Provide the (X, Y) coordinate of the cell's center where the given text is located.  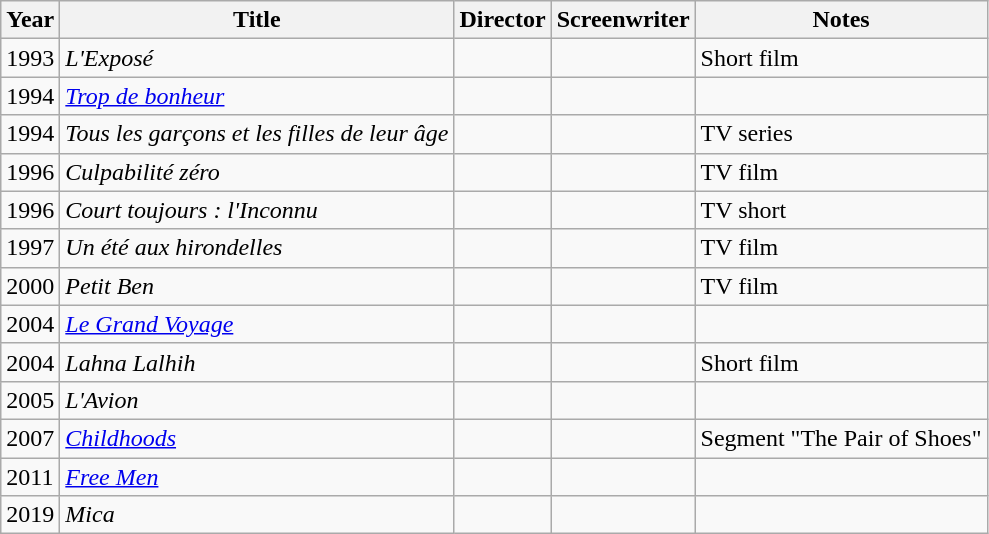
2007 (30, 438)
2000 (30, 286)
2011 (30, 477)
L'Avion (257, 400)
2019 (30, 515)
Petit Ben (257, 286)
TV series (841, 134)
Segment "The Pair of Shoes" (841, 438)
Un été aux hirondelles (257, 248)
Director (502, 20)
Childhoods (257, 438)
Title (257, 20)
1993 (30, 58)
Le Grand Voyage (257, 324)
Notes (841, 20)
Trop de bonheur (257, 96)
2005 (30, 400)
1997 (30, 248)
Lahna Lalhih (257, 362)
Mica (257, 515)
Tous les garçons et les filles de leur âge (257, 134)
Year (30, 20)
Screenwriter (623, 20)
Free Men (257, 477)
Culpabilité zéro (257, 172)
L'Exposé (257, 58)
TV short (841, 210)
Court toujours : l'Inconnu (257, 210)
